Determine the (x, y) coordinate at the center of the cell enclosing the given text.  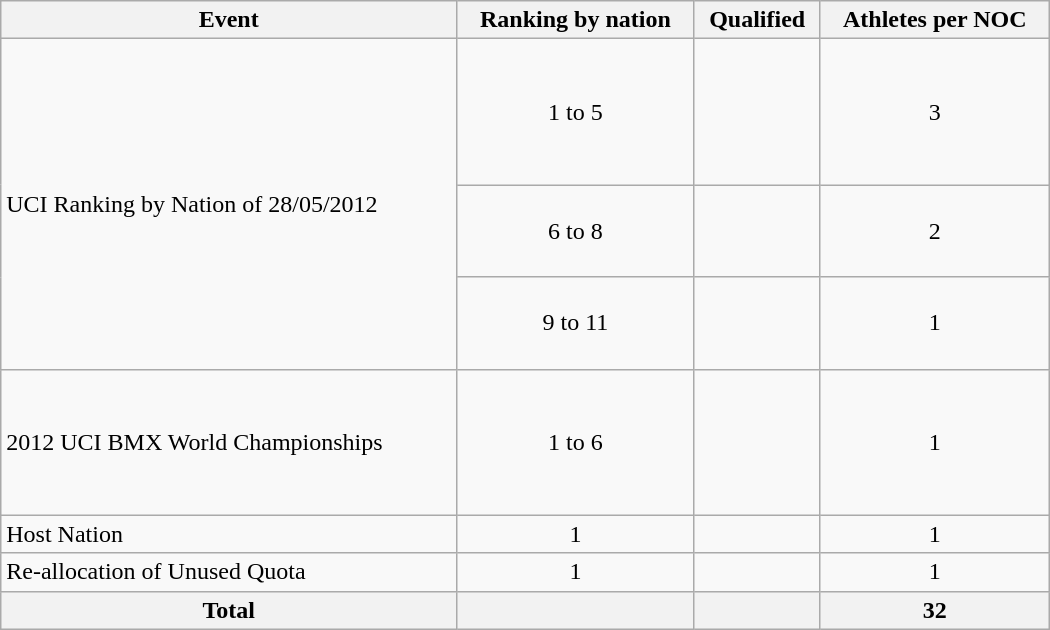
Host Nation (229, 534)
3 (934, 112)
Total (229, 610)
6 to 8 (576, 231)
32 (934, 610)
1 to 5 (576, 112)
2 (934, 231)
2012 UCI BMX World Championships (229, 442)
9 to 11 (576, 323)
Re-allocation of Unused Quota (229, 572)
1 to 6 (576, 442)
Qualified (757, 20)
Ranking by nation (576, 20)
UCI Ranking by Nation of 28/05/2012 (229, 204)
Event (229, 20)
Athletes per NOC (934, 20)
